For the text-containing cell, return its midpoint in (X, Y) coordinate format. 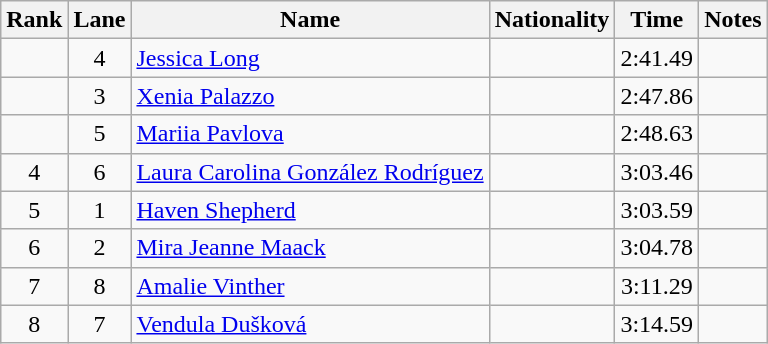
2:48.63 (657, 134)
Time (657, 20)
2:41.49 (657, 58)
Jessica Long (310, 58)
3:03.46 (657, 172)
3 (100, 96)
Laura Carolina González Rodríguez (310, 172)
2:47.86 (657, 96)
3:11.29 (657, 286)
3:04.78 (657, 248)
3:14.59 (657, 324)
1 (100, 210)
Notes (733, 20)
Vendula Dušková (310, 324)
Xenia Palazzo (310, 96)
Name (310, 20)
2 (100, 248)
Lane (100, 20)
Nationality (552, 20)
Mariia Pavlova (310, 134)
Mira Jeanne Maack (310, 248)
3:03.59 (657, 210)
Haven Shepherd (310, 210)
Amalie Vinther (310, 286)
Rank (34, 20)
